From the cell containing the given text, extract its center point as (X, Y) coordinate. 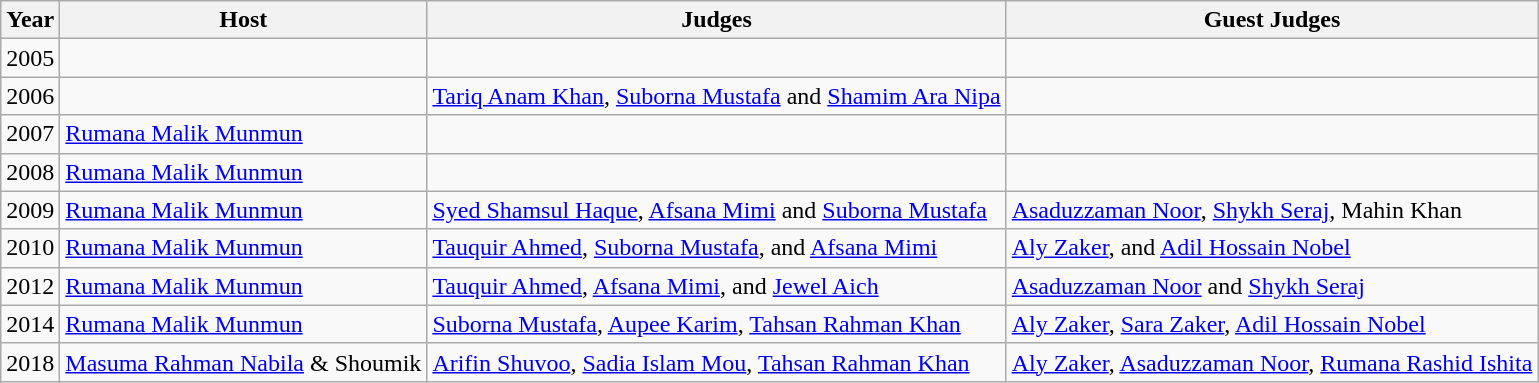
Aly Zaker, Sara Zaker, Adil Hossain Nobel (1272, 324)
2005 (30, 58)
Arifin Shuvoo, Sadia Islam Mou, Tahsan Rahman Khan (716, 362)
Tauquir Ahmed, Afsana Mimi, and Jewel Aich (716, 286)
Suborna Mustafa, Aupee Karim, Tahsan Rahman Khan (716, 324)
Masuma Rahman Nabila & Shoumik (244, 362)
Host (244, 20)
2006 (30, 96)
Tauquir Ahmed, Suborna Mustafa, and Afsana Mimi (716, 248)
Aly Zaker, Asaduzzaman Noor, Rumana Rashid Ishita (1272, 362)
2010 (30, 248)
Year (30, 20)
2014 (30, 324)
Judges (716, 20)
Asaduzzaman Noor and Shykh Seraj (1272, 286)
Syed Shamsul Haque, Afsana Mimi and Suborna Mustafa (716, 210)
2012 (30, 286)
Tariq Anam Khan, Suborna Mustafa and Shamim Ara Nipa (716, 96)
Aly Zaker, and Adil Hossain Nobel (1272, 248)
2018 (30, 362)
Guest Judges (1272, 20)
Asaduzzaman Noor, Shykh Seraj, Mahin Khan (1272, 210)
2009 (30, 210)
2008 (30, 172)
2007 (30, 134)
